Search for the cell housing the specified text and yield its [X, Y] center coordinate. 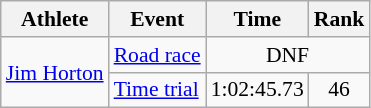
Jim Horton [55, 72]
Event [158, 19]
DNF [288, 55]
Time trial [158, 90]
Road race [158, 55]
Athlete [55, 19]
Time [258, 19]
46 [340, 90]
1:02:45.73 [258, 90]
Rank [340, 19]
